Scan for the cell matching the given text and deliver its [X, Y] coordinate at center. 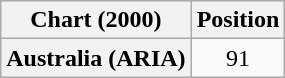
Position [238, 20]
Australia (ARIA) [96, 58]
Chart (2000) [96, 20]
91 [238, 58]
